Scan for the cell matching the given text and deliver its (X, Y) coordinate at center. 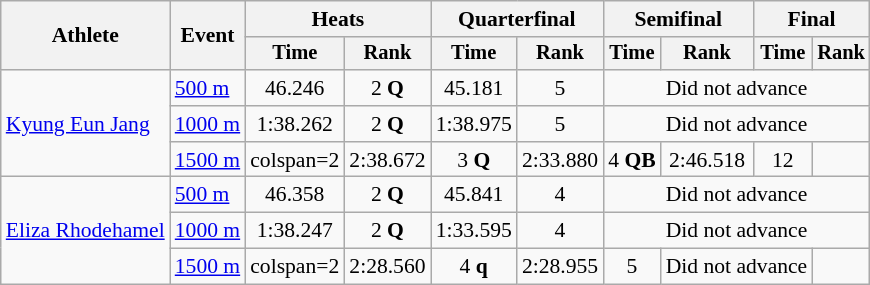
Event (208, 36)
Quarterfinal (518, 19)
2:33.880 (560, 160)
Semifinal (678, 19)
3 Q (474, 160)
Athlete (86, 36)
Kyung Eun Jang (86, 124)
Heats (338, 19)
4 QB (632, 160)
2:46.518 (708, 160)
1:38.247 (294, 231)
45.181 (474, 88)
2:28.560 (387, 267)
45.841 (474, 195)
46.246 (294, 88)
Eliza Rhodehamel (86, 230)
4 q (474, 267)
2:38.672 (387, 160)
Final (812, 19)
46.358 (294, 195)
1:38.975 (474, 124)
1:33.595 (474, 231)
1:38.262 (294, 124)
12 (782, 160)
2:28.955 (560, 267)
